Pinpoint the cell where the given text exists, returning its (X, Y) midpoint coordinate. 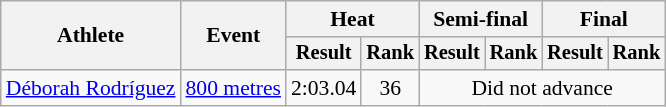
Final (604, 19)
2:03.04 (324, 88)
Event (234, 36)
Athlete (91, 36)
Semi-final (480, 19)
Heat (352, 19)
Did not advance (542, 88)
800 metres (234, 88)
Déborah Rodríguez (91, 88)
36 (390, 88)
